Capture the cell that displays the provided text and extract its [x, y] central coordinate. 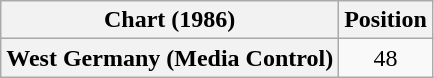
48 [386, 58]
Position [386, 20]
West Germany (Media Control) [170, 58]
Chart (1986) [170, 20]
